Locate the cell with the specified text and output its (X, Y) center coordinate. 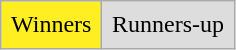
Winners (52, 25)
Runners-up (168, 25)
